Search for the cell housing the specified text and yield its (x, y) center coordinate. 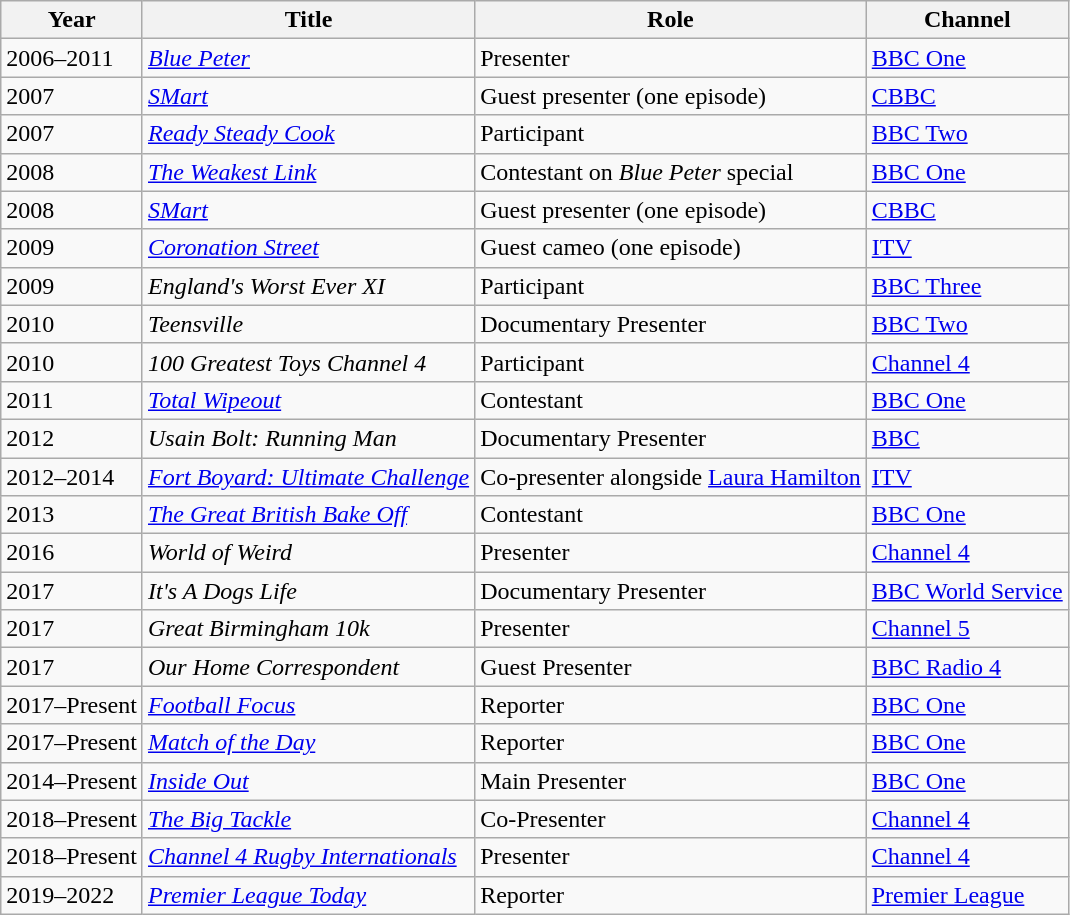
2013 (72, 515)
Channel (967, 20)
BBC Three (967, 286)
Guest Presenter (671, 667)
England's Worst Ever XI (308, 286)
Channel 4 Rugby Internationals (308, 857)
BBC (967, 438)
Guest cameo (one episode) (671, 248)
2006–2011 (72, 58)
BBC Radio 4 (967, 667)
100 Greatest Toys Channel 4 (308, 362)
Coronation Street (308, 248)
Inside Out (308, 781)
2016 (72, 553)
2019–2022 (72, 895)
Co-presenter alongside Laura Hamilton (671, 477)
Title (308, 20)
2012–2014 (72, 477)
Match of the Day (308, 743)
The Great British Bake Off (308, 515)
It's A Dogs Life (308, 591)
Channel 5 (967, 629)
Premier League (967, 895)
Ready Steady Cook (308, 134)
Usain Bolt: Running Man (308, 438)
Role (671, 20)
2012 (72, 438)
The Weakest Link (308, 172)
2011 (72, 400)
Year (72, 20)
Great Birmingham 10k (308, 629)
Main Presenter (671, 781)
Fort Boyard: Ultimate Challenge (308, 477)
Our Home Correspondent (308, 667)
Co-Presenter (671, 819)
The Big Tackle (308, 819)
Blue Peter (308, 58)
2014–Present (72, 781)
Football Focus (308, 705)
Contestant on Blue Peter special (671, 172)
World of Weird (308, 553)
Premier League Today (308, 895)
Total Wipeout (308, 400)
BBC World Service (967, 591)
Teensville (308, 324)
